From the cell containing the given text, extract its center point as (x, y) coordinate. 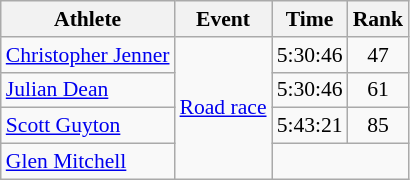
47 (378, 55)
5:43:21 (310, 126)
Time (310, 19)
Event (224, 19)
Rank (378, 19)
Glen Mitchell (88, 162)
Julian Dean (88, 90)
85 (378, 126)
Scott Guyton (88, 126)
Athlete (88, 19)
61 (378, 90)
Christopher Jenner (88, 55)
Road race (224, 108)
